Search for the cell housing the specified text and yield its (X, Y) center coordinate. 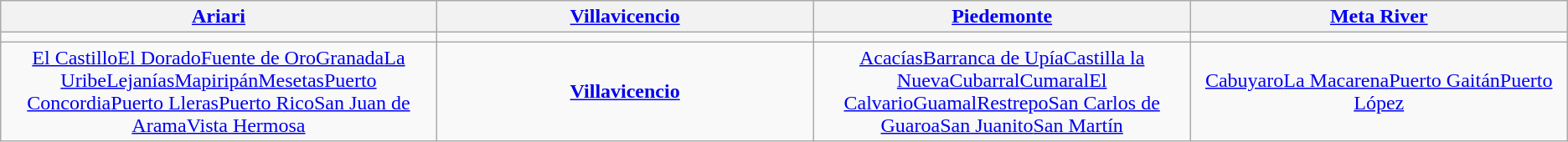
Ariari (219, 17)
Piedemonte (1002, 17)
El CastilloEl DoradoFuente de OroGranadaLa UribeLejaníasMapiripánMesetasPuerto ConcordiaPuerto LlerasPuerto RicoSan Juan de AramaVista Hermosa (219, 92)
CabuyaroLa MacarenaPuerto GaitánPuerto López (1379, 92)
AcacíasBarranca de UpíaCastilla la NuevaCubarralCumaralEl CalvarioGuamalRestrepoSan Carlos de GuaroaSan JuanitoSan Martín (1002, 92)
Meta River (1379, 17)
